Output the [X, Y] coordinate of the center of the cell containing the given text.  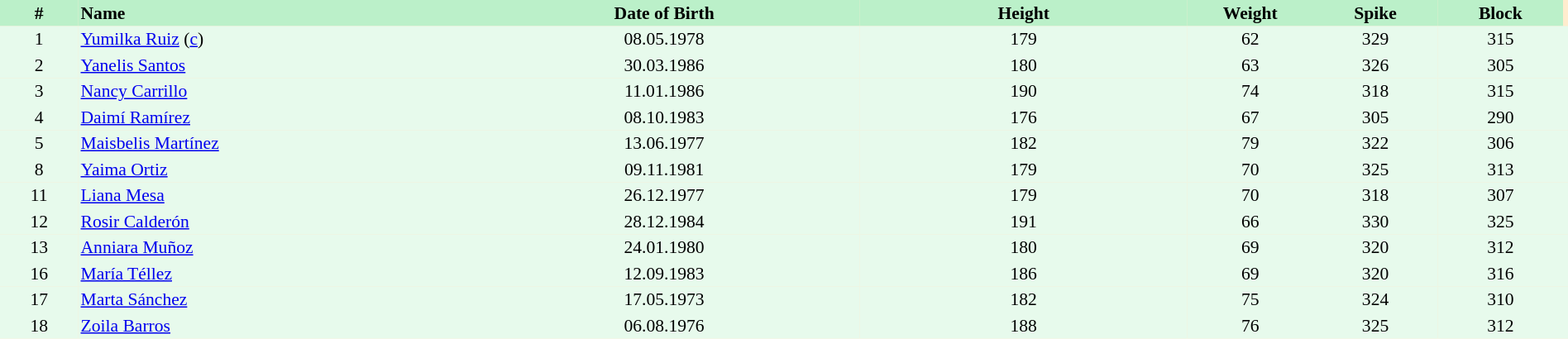
190 [1024, 91]
5 [39, 144]
13.06.1977 [664, 144]
11 [39, 195]
75 [1250, 299]
08.05.1978 [664, 40]
322 [1374, 144]
28.12.1984 [664, 222]
Nancy Carrillo [273, 91]
3 [39, 91]
Anniara Muñoz [273, 248]
Yanelis Santos [273, 65]
Name [273, 13]
Maisbelis Martínez [273, 144]
316 [1500, 274]
191 [1024, 222]
12.09.1983 [664, 274]
Spike [1374, 13]
12 [39, 222]
188 [1024, 326]
4 [39, 117]
Liana Mesa [273, 195]
Block [1500, 13]
307 [1500, 195]
María Téllez [273, 274]
186 [1024, 274]
18 [39, 326]
16 [39, 274]
Marta Sánchez [273, 299]
17 [39, 299]
11.01.1986 [664, 91]
176 [1024, 117]
330 [1374, 222]
Daimí Ramírez [273, 117]
74 [1250, 91]
313 [1500, 169]
Yaima Ortiz [273, 169]
63 [1250, 65]
09.11.1981 [664, 169]
79 [1250, 144]
329 [1374, 40]
290 [1500, 117]
306 [1500, 144]
Zoila Barros [273, 326]
1 [39, 40]
08.10.1983 [664, 117]
Yumilka Ruiz (c) [273, 40]
17.05.1973 [664, 299]
26.12.1977 [664, 195]
Height [1024, 13]
67 [1250, 117]
326 [1374, 65]
324 [1374, 299]
Weight [1250, 13]
8 [39, 169]
24.01.1980 [664, 248]
2 [39, 65]
Date of Birth [664, 13]
66 [1250, 222]
30.03.1986 [664, 65]
Rosir Calderón [273, 222]
13 [39, 248]
62 [1250, 40]
06.08.1976 [664, 326]
76 [1250, 326]
310 [1500, 299]
# [39, 13]
